Identify which cell holds the provided text, then report its (x, y) central coordinate. 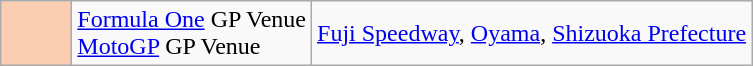
Formula One GP VenueMotoGP GP Venue (192, 34)
Fuji Speedway, Oyama, Shizuoka Prefecture (532, 34)
